Detect which cell encompasses the target text, then output its (X, Y) center coordinate. 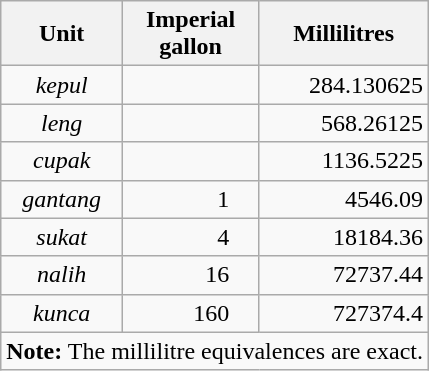
Note: The millilitre equivalences are exact. (215, 351)
kunca (62, 313)
1 (191, 199)
727374.4 (344, 313)
4 (191, 237)
16 (191, 275)
160 (191, 313)
Unit (62, 34)
4546.09 (344, 199)
1136.5225 (344, 161)
gantang (62, 199)
nalih (62, 275)
kepul (62, 85)
18184.36 (344, 237)
sukat (62, 237)
Imperialgallon (191, 34)
Millilitres (344, 34)
568.26125 (344, 123)
leng (62, 123)
284.130625 (344, 85)
cupak (62, 161)
72737.44 (344, 275)
